Determine the (x, y) coordinate at the center of the cell enclosing the given text.  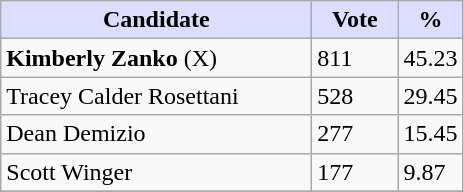
Scott Winger (156, 172)
Candidate (156, 20)
Vote (355, 20)
% (430, 20)
15.45 (430, 134)
277 (355, 134)
177 (355, 172)
Tracey Calder Rosettani (156, 96)
Dean Demizio (156, 134)
29.45 (430, 96)
811 (355, 58)
Kimberly Zanko (X) (156, 58)
45.23 (430, 58)
528 (355, 96)
9.87 (430, 172)
